Search for the cell housing the specified text and yield its (X, Y) center coordinate. 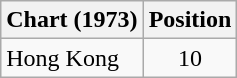
Hong Kong (72, 58)
Chart (1973) (72, 20)
10 (190, 58)
Position (190, 20)
